Return the [X, Y] coordinate for the center point of the cell that contains the specified text.  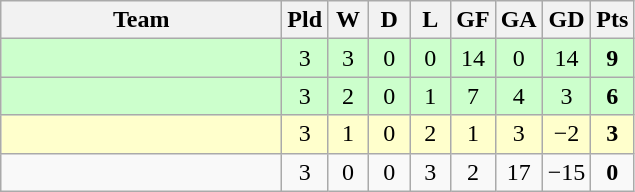
7 [473, 96]
17 [518, 172]
D [390, 20]
−2 [566, 134]
GF [473, 20]
Pts [612, 20]
W [348, 20]
6 [612, 96]
Team [142, 20]
GA [518, 20]
4 [518, 96]
−15 [566, 172]
9 [612, 58]
L [430, 20]
GD [566, 20]
Pld [305, 20]
